Extract the (x, y) coordinate from the center of the cell holding the provided text.  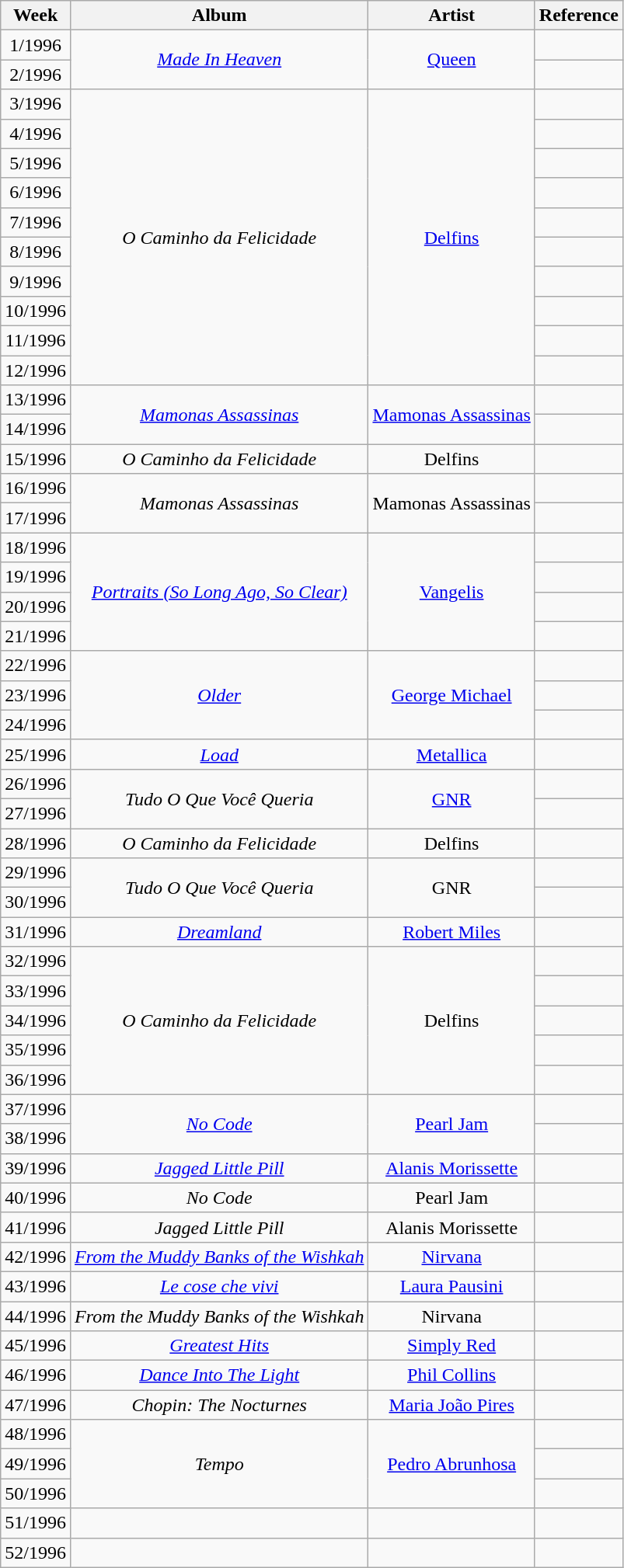
11/1996 (36, 340)
40/1996 (36, 1198)
Robert Miles (451, 932)
14/1996 (36, 429)
Chopin: The Nocturnes (219, 1405)
44/1996 (36, 1316)
3/1996 (36, 104)
Made In Heaven (219, 60)
10/1996 (36, 311)
21/1996 (36, 636)
47/1996 (36, 1405)
36/1996 (36, 1080)
9/1996 (36, 281)
41/1996 (36, 1227)
50/1996 (36, 1493)
Dreamland (219, 932)
Week (36, 16)
49/1996 (36, 1464)
1/1996 (36, 45)
5/1996 (36, 163)
Maria João Pires (451, 1405)
45/1996 (36, 1346)
Portraits (So Long Ago, So Clear) (219, 592)
George Michael (451, 695)
Metallica (451, 754)
Load (219, 754)
35/1996 (36, 1050)
37/1996 (36, 1109)
34/1996 (36, 1020)
29/1996 (36, 873)
4/1996 (36, 134)
8/1996 (36, 252)
Dance Into The Light (219, 1375)
18/1996 (36, 548)
Laura Pausini (451, 1286)
24/1996 (36, 725)
25/1996 (36, 754)
Pedro Abrunhosa (451, 1464)
48/1996 (36, 1434)
7/1996 (36, 222)
28/1996 (36, 843)
Older (219, 695)
32/1996 (36, 961)
26/1996 (36, 784)
Artist (451, 16)
27/1996 (36, 813)
42/1996 (36, 1257)
Tempo (219, 1464)
52/1996 (36, 1552)
33/1996 (36, 991)
2/1996 (36, 75)
17/1996 (36, 518)
Queen (451, 60)
Vangelis (451, 592)
19/1996 (36, 577)
46/1996 (36, 1375)
Reference (578, 16)
22/1996 (36, 666)
6/1996 (36, 193)
31/1996 (36, 932)
16/1996 (36, 488)
20/1996 (36, 607)
43/1996 (36, 1286)
12/1996 (36, 370)
39/1996 (36, 1168)
13/1996 (36, 400)
Simply Red (451, 1346)
38/1996 (36, 1139)
51/1996 (36, 1523)
23/1996 (36, 695)
Album (219, 16)
Greatest Hits (219, 1346)
15/1996 (36, 459)
Le cose che vivi (219, 1286)
Phil Collins (451, 1375)
30/1996 (36, 902)
